Identify which cell holds the provided text, then report its (x, y) central coordinate. 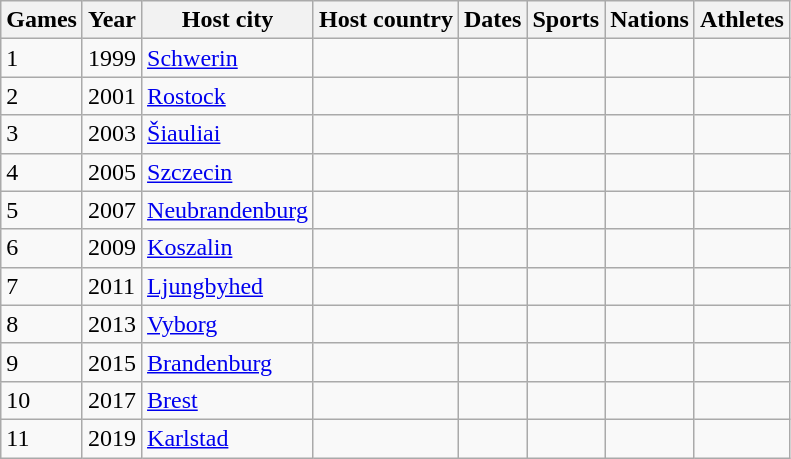
Nations (650, 20)
Karlstad (228, 438)
Szczecin (228, 172)
9 (42, 362)
Neubrandenburg (228, 210)
Koszalin (228, 248)
11 (42, 438)
1999 (112, 58)
Brest (228, 400)
2001 (112, 96)
Schwerin (228, 58)
7 (42, 286)
2011 (112, 286)
8 (42, 324)
4 (42, 172)
6 (42, 248)
2005 (112, 172)
2019 (112, 438)
5 (42, 210)
Games (42, 20)
Šiauliai (228, 134)
Ljungbyhed (228, 286)
2013 (112, 324)
2017 (112, 400)
3 (42, 134)
2003 (112, 134)
Host city (228, 20)
Sports (566, 20)
Dates (493, 20)
2015 (112, 362)
2 (42, 96)
Athletes (742, 20)
Rostock (228, 96)
10 (42, 400)
Vyborg (228, 324)
2007 (112, 210)
2009 (112, 248)
Brandenburg (228, 362)
1 (42, 58)
Host country (386, 20)
Year (112, 20)
